Pinpoint the cell where the given text exists, returning its [X, Y] midpoint coordinate. 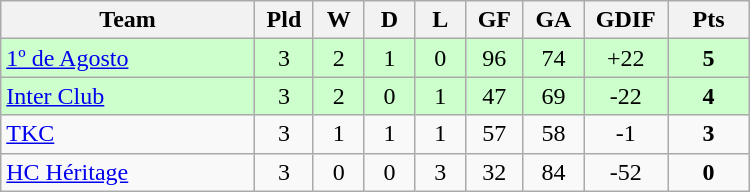
GA [553, 20]
57 [495, 134]
L [440, 20]
58 [553, 134]
1º de Agosto [128, 58]
GF [495, 20]
5 [708, 58]
32 [495, 172]
74 [553, 58]
-22 [626, 96]
Team [128, 20]
47 [495, 96]
Pts [708, 20]
HC Héritage [128, 172]
TKC [128, 134]
69 [553, 96]
D [390, 20]
4 [708, 96]
-52 [626, 172]
96 [495, 58]
-1 [626, 134]
Pld [284, 20]
Inter Club [128, 96]
84 [553, 172]
GDIF [626, 20]
+22 [626, 58]
W [338, 20]
